Identify which cell holds the provided text, then report its (X, Y) central coordinate. 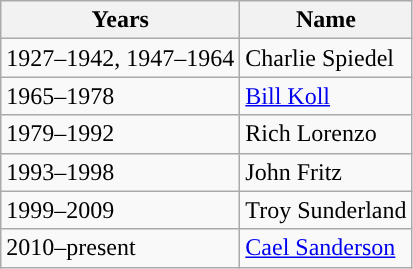
Charlie Spiedel (326, 58)
Bill Koll (326, 96)
1927–1942, 1947–1964 (120, 58)
Cael Sanderson (326, 248)
Years (120, 20)
2010–present (120, 248)
1965–1978 (120, 96)
Rich Lorenzo (326, 134)
Name (326, 20)
1993–1998 (120, 172)
Troy Sunderland (326, 210)
1979–1992 (120, 134)
John Fritz (326, 172)
1999–2009 (120, 210)
